Search for the cell housing the specified text and yield its (X, Y) center coordinate. 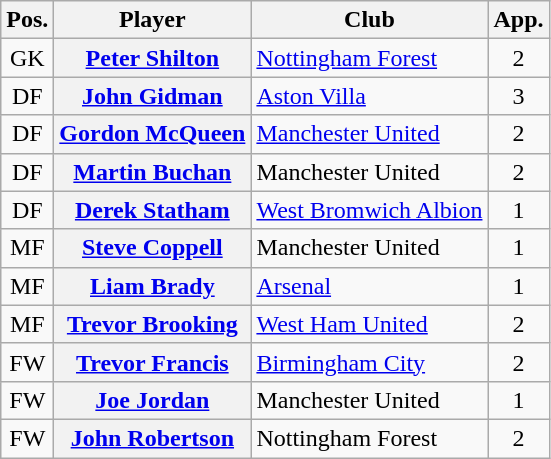
Peter Shilton (152, 58)
Trevor Francis (152, 362)
Player (152, 20)
GK (28, 58)
Derek Statham (152, 210)
Arsenal (370, 286)
Steve Coppell (152, 248)
Birmingham City (370, 362)
West Bromwich Albion (370, 210)
Liam Brady (152, 286)
3 (518, 96)
Gordon McQueen (152, 134)
Pos. (28, 20)
John Robertson (152, 438)
Joe Jordan (152, 400)
John Gidman (152, 96)
Aston Villa (370, 96)
Trevor Brooking (152, 324)
Martin Buchan (152, 172)
App. (518, 20)
West Ham United (370, 324)
Club (370, 20)
